Return (X, Y) of the center of cell containing provided text 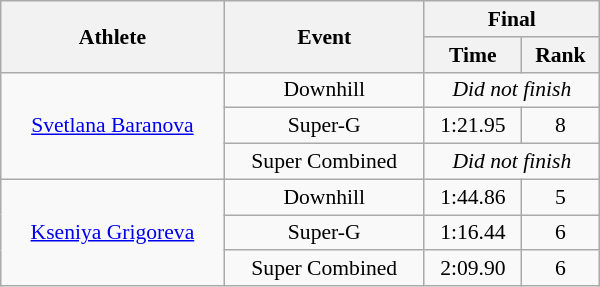
Event (324, 36)
5 (560, 197)
Athlete (112, 36)
2:09.90 (472, 269)
Svetlana Baranova (112, 126)
1:21.95 (472, 126)
1:44.86 (472, 197)
Final (512, 19)
1:16.44 (472, 233)
8 (560, 126)
Time (472, 55)
Kseniya Grigoreva (112, 232)
Rank (560, 55)
